Provide the (x, y) coordinate of the cell's center where the given text is located.  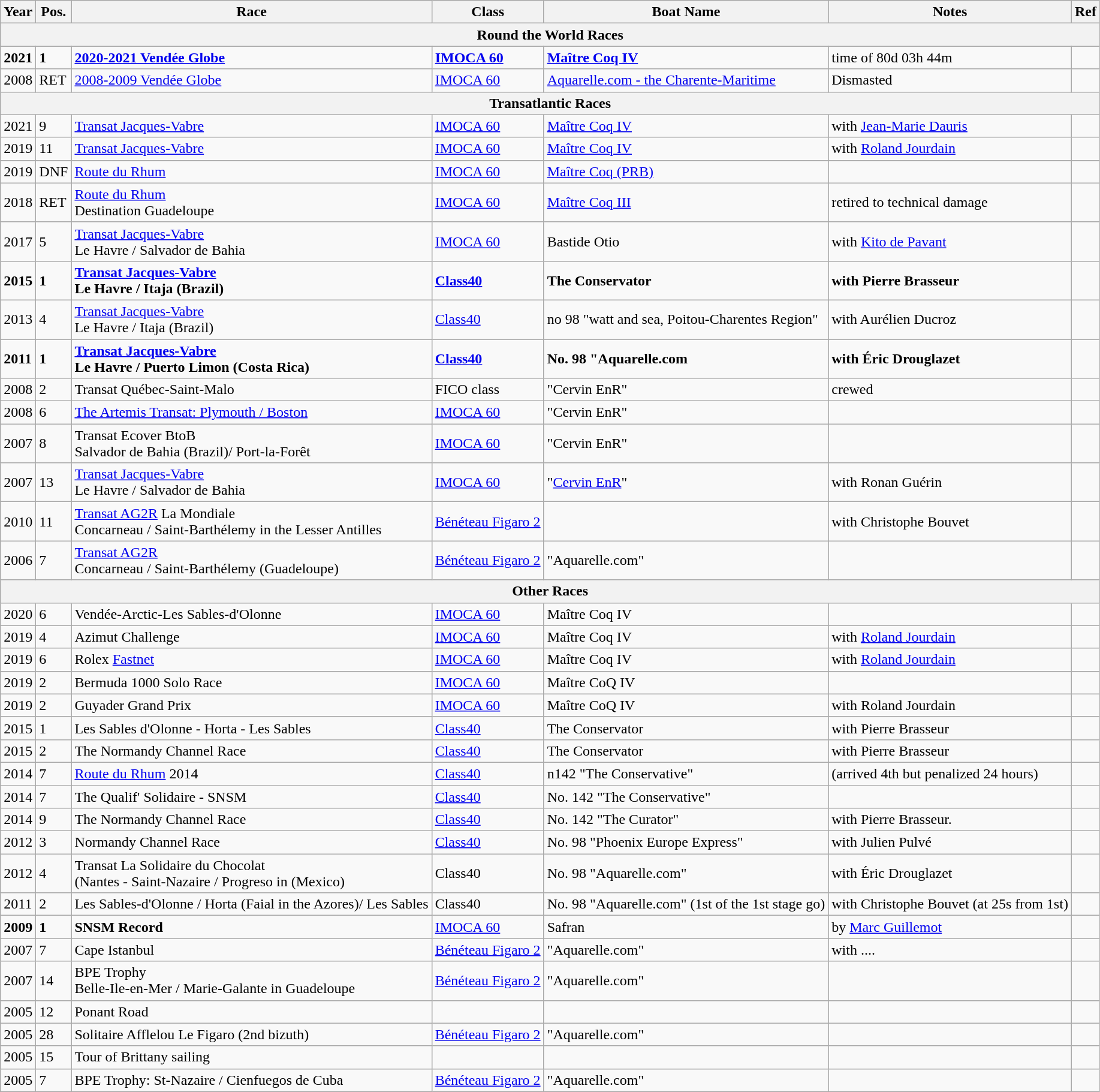
with Kito de Pavant (950, 241)
Rolex Fastnet (252, 660)
with Christophe Bouvet (at 25s from 1st) (950, 904)
2020 (18, 614)
Ref (1085, 12)
crewed (950, 390)
Transat AG2RConcarneau / Saint-Barthélemy (Guadeloupe) (252, 560)
with Christophe Bouvet (950, 522)
2017 (18, 241)
BPE Trophy: St-Nazaire / Cienfuegos de Cuba (252, 1080)
Les Sables d'Olonne - Horta - Les Sables (252, 728)
by Marc Guillemot (950, 927)
n142 "The Conservative" (686, 774)
no 98 "watt and sea, Poitou-Charentes Region" (686, 319)
15 (54, 1057)
No. 142 "The Conservative" (686, 797)
Solitaire Afflelou Le Figaro (2nd bizuth) (252, 1034)
Vendée-Arctic-Les Sables-d'Olonne (252, 614)
2018 (18, 203)
Boat Name (686, 12)
Guyader Grand Prix (252, 705)
Other Races (550, 591)
Tour of Brittany sailing (252, 1057)
with Julien Pulvé (950, 843)
No. 98 "Phoenix Europe Express" (686, 843)
No. 142 "The Curator" (686, 820)
Cape Istanbul (252, 950)
with Pierre Brasseur. (950, 820)
Bastide Otio (686, 241)
The Qualif' Solidaire - SNSM (252, 797)
Transat AG2R La MondialeConcarneau / Saint-Barthélemy in the Lesser Antilles (252, 522)
Normandy Channel Race (252, 843)
FICO class (488, 390)
Round the World Races (550, 35)
Transat La Solidaire du Chocolat(Nantes - Saint-Nazaire / Progreso in (Mexico) (252, 873)
Class (488, 12)
with .... (950, 950)
SNSM Record (252, 927)
Transat Ecover BtoBSalvador de Bahia (Brazil)/ Port-la-Forêt (252, 444)
3 (54, 843)
8 (54, 444)
No. 98 "Aquarelle.com" (686, 873)
2008-2009 Vendée Globe (252, 80)
2013 (18, 319)
Safran (686, 927)
Race (252, 12)
2009 (18, 927)
BPE TrophyBelle-Ile-en-Mer / Marie-Galante in Guadeloupe (252, 981)
Route du Rhum (252, 172)
2006 (18, 560)
Route du Rhum 2014 (252, 774)
No. 98 "Aquarelle.com" (1st of the 1st stage go) (686, 904)
Transat Québec-Saint-Malo (252, 390)
Ponant Road (252, 1012)
DNF (54, 172)
No. 98 "Aquarelle.com (686, 359)
2020-2021 Vendée Globe (252, 58)
with Ronan Guérin (950, 482)
2010 (18, 522)
Transat Jacques-VabreLe Havre / Puerto Limon (Costa Rica) (252, 359)
12 (54, 1012)
13 (54, 482)
time of 80d 03h 44m (950, 58)
Aquarelle.com - the Charente-Maritime (686, 80)
retired to technical damage (950, 203)
with Aurélien Ducroz (950, 319)
Azimut Challenge (252, 637)
Route du RhumDestination Guadeloupe (252, 203)
Transatlantic Races (550, 103)
28 (54, 1034)
Les Sables-d'Olonne / Horta (Faial in the Azores)/ Les Sables (252, 904)
14 (54, 981)
Year (18, 12)
The Artemis Transat: Plymouth / Boston (252, 413)
Maître Coq (PRB) (686, 172)
Pos. (54, 12)
5 (54, 241)
Notes (950, 12)
Maître Coq III (686, 203)
Bermuda 1000 Solo Race (252, 682)
with Jean-Marie Dauris (950, 126)
Dismasted (950, 80)
(arrived 4th but penalized 24 hours) (950, 774)
